Find where the given text appears and provide that cell's center as [X, Y] coordinate. 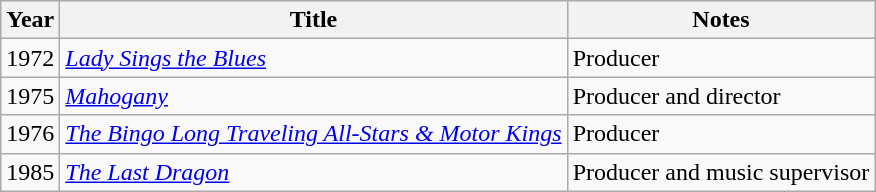
1972 [30, 58]
1985 [30, 172]
Mahogany [314, 96]
1976 [30, 134]
Producer and director [721, 96]
Year [30, 20]
Lady Sings the Blues [314, 58]
1975 [30, 96]
Title [314, 20]
The Bingo Long Traveling All-Stars & Motor Kings [314, 134]
Notes [721, 20]
Producer and music supervisor [721, 172]
The Last Dragon [314, 172]
